Identify which cell holds the provided text, then report its (x, y) central coordinate. 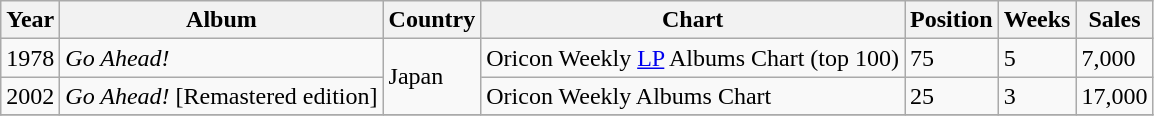
Album (222, 20)
Go Ahead! [Remastered edition] (222, 96)
Weeks (1037, 20)
Country (432, 20)
25 (951, 96)
Year (30, 20)
Japan (432, 77)
5 (1037, 58)
Position (951, 20)
Go Ahead! (222, 58)
17,000 (1114, 96)
Chart (693, 20)
1978 (30, 58)
75 (951, 58)
3 (1037, 96)
Sales (1114, 20)
7,000 (1114, 58)
2002 (30, 96)
Oricon Weekly Albums Chart (693, 96)
Oricon Weekly LP Albums Chart (top 100) (693, 58)
